Return the (x, y) coordinate for the center point of the cell that contains the specified text.  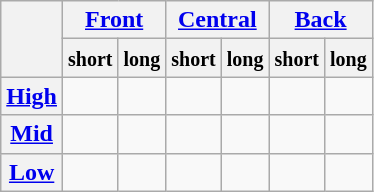
Central (218, 20)
Low (32, 172)
Back (320, 20)
Front (114, 20)
Mid (32, 134)
High (32, 96)
